Scan for the cell matching the given text and deliver its [X, Y] coordinate at center. 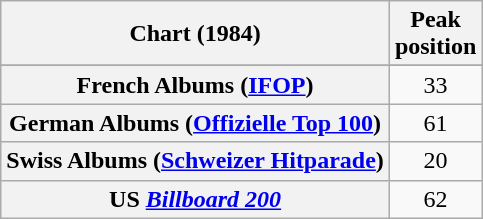
Chart (1984) [196, 34]
61 [435, 123]
20 [435, 161]
Swiss Albums (Schweizer Hitparade) [196, 161]
Peakposition [435, 34]
US Billboard 200 [196, 199]
62 [435, 199]
French Albums (IFOP) [196, 85]
33 [435, 85]
German Albums (Offizielle Top 100) [196, 123]
